Locate the cell with the specified text and output its [X, Y] center coordinate. 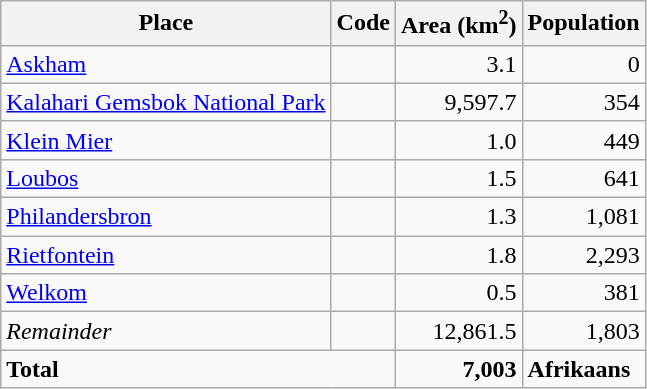
1.3 [458, 217]
Remainder [166, 331]
3.1 [458, 64]
Population [584, 24]
1.0 [458, 140]
Place [166, 24]
1,081 [584, 217]
381 [584, 293]
Welkom [166, 293]
354 [584, 102]
Loubos [166, 178]
Afrikaans [584, 369]
Kalahari Gemsbok National Park [166, 102]
Total [198, 369]
0 [584, 64]
2,293 [584, 255]
9,597.7 [458, 102]
641 [584, 178]
Askham [166, 64]
1,803 [584, 331]
1.8 [458, 255]
12,861.5 [458, 331]
0.5 [458, 293]
Code [363, 24]
Klein Mier [166, 140]
7,003 [458, 369]
449 [584, 140]
1.5 [458, 178]
Rietfontein [166, 255]
Philandersbron [166, 217]
Area (km2) [458, 24]
